From the cell containing the given text, extract its center point as [X, Y] coordinate. 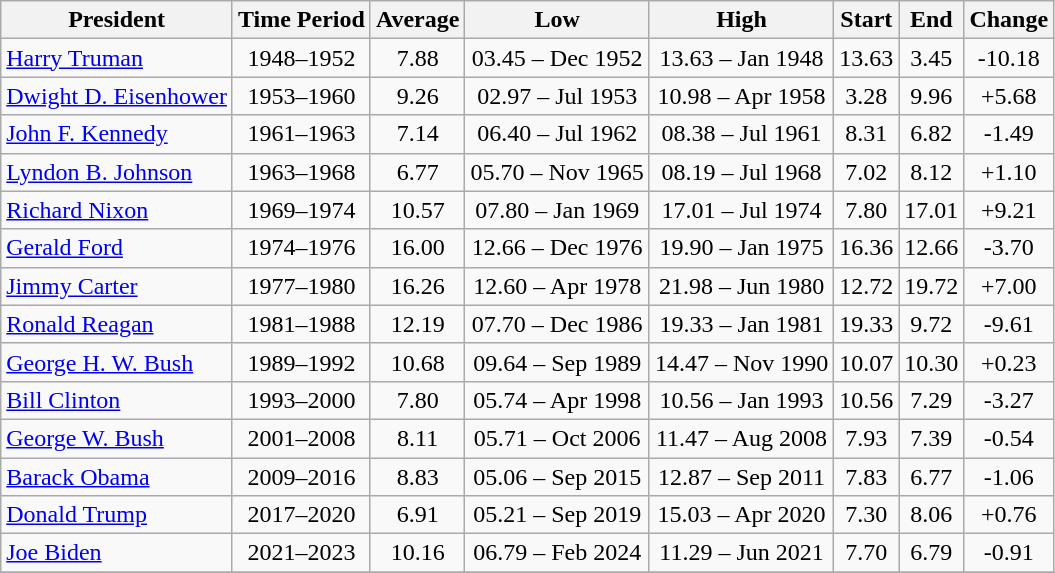
8.06 [932, 515]
8.11 [418, 438]
2021–2023 [301, 553]
+1.10 [1009, 172]
17.01 [932, 210]
6.79 [932, 553]
1953–1960 [301, 96]
-1.49 [1009, 134]
Richard Nixon [117, 210]
3.28 [866, 96]
10.07 [866, 362]
16.36 [866, 248]
1977–1980 [301, 286]
13.63 – Jan 1948 [741, 58]
11.29 – Jun 2021 [741, 553]
03.45 – Dec 1952 [557, 58]
19.33 [866, 324]
-1.06 [1009, 477]
1963–1968 [301, 172]
12.72 [866, 286]
1993–2000 [301, 400]
2017–2020 [301, 515]
1981–1988 [301, 324]
6.82 [932, 134]
George W. Bush [117, 438]
Gerald Ford [117, 248]
8.83 [418, 477]
9.26 [418, 96]
16.26 [418, 286]
10.30 [932, 362]
Barack Obama [117, 477]
16.00 [418, 248]
-0.91 [1009, 553]
10.57 [418, 210]
-3.70 [1009, 248]
President [117, 20]
1989–1992 [301, 362]
12.87 – Sep 2011 [741, 477]
Harry Truman [117, 58]
Joe Biden [117, 553]
George H. W. Bush [117, 362]
7.14 [418, 134]
19.90 – Jan 1975 [741, 248]
19.33 – Jan 1981 [741, 324]
Low [557, 20]
13.63 [866, 58]
7.02 [866, 172]
6.91 [418, 515]
12.66 [932, 248]
1948–1952 [301, 58]
12.60 – Apr 1978 [557, 286]
06.40 – Jul 1962 [557, 134]
09.64 – Sep 1989 [557, 362]
10.56 – Jan 1993 [741, 400]
10.56 [866, 400]
+9.21 [1009, 210]
Donald Trump [117, 515]
08.19 – Jul 1968 [741, 172]
+0.76 [1009, 515]
Bill Clinton [117, 400]
Ronald Reagan [117, 324]
John F. Kennedy [117, 134]
7.70 [866, 553]
High [741, 20]
Lyndon B. Johnson [117, 172]
05.71 – Oct 2006 [557, 438]
10.16 [418, 553]
02.97 – Jul 1953 [557, 96]
-10.18 [1009, 58]
7.30 [866, 515]
7.39 [932, 438]
+0.23 [1009, 362]
-9.61 [1009, 324]
Jimmy Carter [117, 286]
-3.27 [1009, 400]
+5.68 [1009, 96]
1961–1963 [301, 134]
7.88 [418, 58]
05.21 – Sep 2019 [557, 515]
10.68 [418, 362]
Average [418, 20]
21.98 – Jun 1980 [741, 286]
1969–1974 [301, 210]
End [932, 20]
2001–2008 [301, 438]
1974–1976 [301, 248]
7.83 [866, 477]
Dwight D. Eisenhower [117, 96]
12.66 – Dec 1976 [557, 248]
08.38 – Jul 1961 [741, 134]
+7.00 [1009, 286]
10.98 – Apr 1958 [741, 96]
Change [1009, 20]
8.12 [932, 172]
07.70 – Dec 1986 [557, 324]
-0.54 [1009, 438]
14.47 – Nov 1990 [741, 362]
11.47 – Aug 2008 [741, 438]
8.31 [866, 134]
2009–2016 [301, 477]
12.19 [418, 324]
Time Period [301, 20]
06.79 – Feb 2024 [557, 553]
7.93 [866, 438]
19.72 [932, 286]
15.03 – Apr 2020 [741, 515]
3.45 [932, 58]
05.06 – Sep 2015 [557, 477]
17.01 – Jul 1974 [741, 210]
9.72 [932, 324]
05.70 – Nov 1965 [557, 172]
07.80 – Jan 1969 [557, 210]
Start [866, 20]
7.29 [932, 400]
05.74 – Apr 1998 [557, 400]
9.96 [932, 96]
